Output the [X, Y] coordinate of the center of the cell containing the given text.  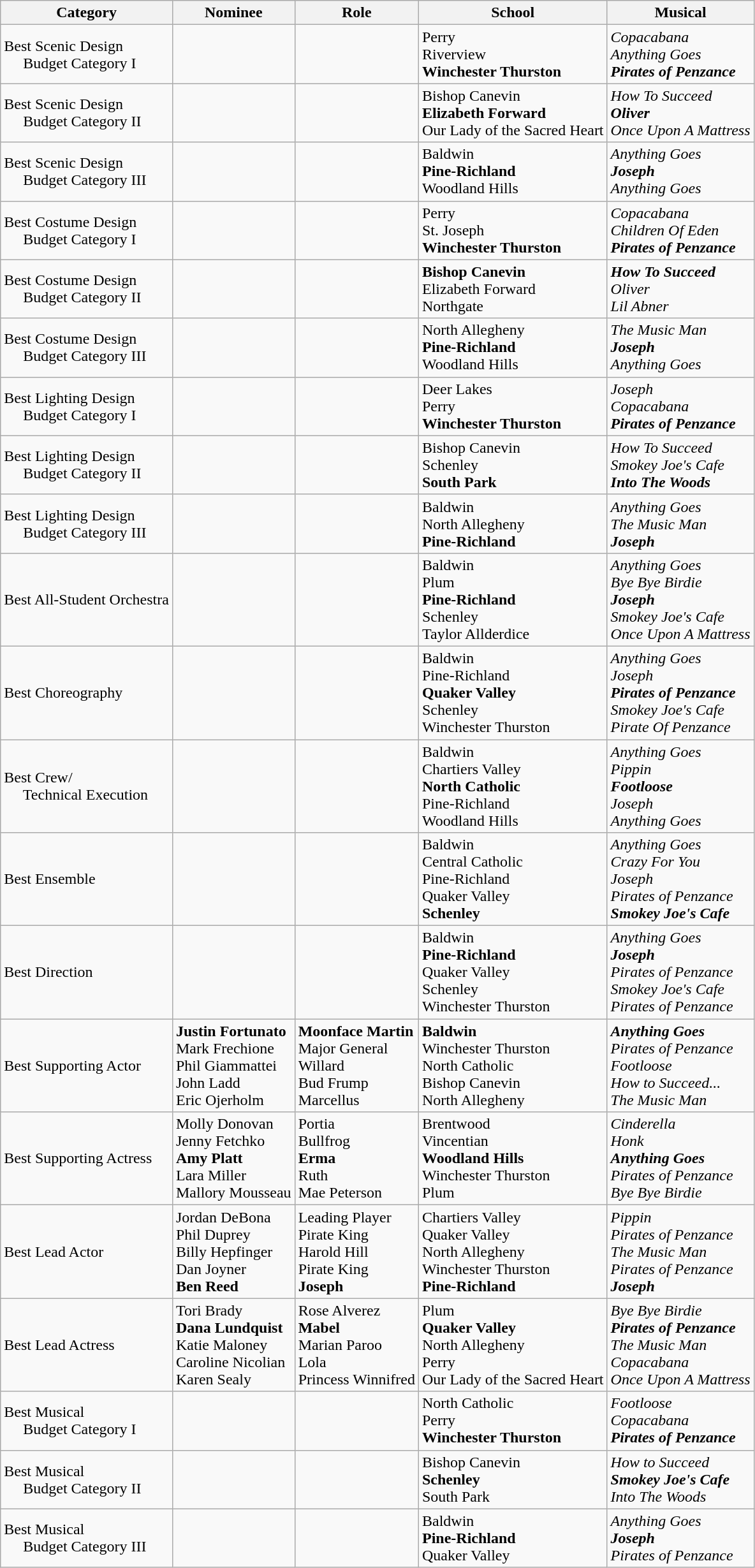
JosephCopacabanaPirates of Penzance [680, 406]
Best Supporting Actor [87, 1066]
PippinPirates of PenzanceThe Music ManPirates of PenzanceJoseph [680, 1252]
FootlooseCopacabanaPirates of Penzance [680, 1421]
Jordan DeBonaPhil DupreyBilly HepfingerDan JoynerBen Reed [233, 1252]
Best Scenic Design Budget Category I [87, 54]
Rose AlverezMabelMarian ParooLolaPrincess Winnifred [356, 1345]
Best Crew/ Technical Execution [87, 786]
How To SucceedSmokey Joe's CafeInto The Woods [680, 465]
Best Scenic Design Budget Category II [87, 113]
Nominee [233, 13]
PortiaBullfrogErmaRuthMae Peterson [356, 1159]
BaldwinPine-RichlandWoodland Hills [513, 172]
Anything GoesThe Music ManJoseph [680, 524]
Best Supporting Actress [87, 1159]
Best Ensemble [87, 879]
Best Scenic Design Budget Category III [87, 172]
CopacabanaChildren Of EdenPirates of Penzance [680, 230]
Anything GoesPippinFootlooseJosephAnything Goes [680, 786]
How To SucceedOliverOnce Upon A Mattress [680, 113]
Best All-Student Orchestra [87, 599]
Musical [680, 13]
Best Lighting Design Budget Category I [87, 406]
Best Lighting Design Budget Category II [87, 465]
Anything GoesPirates of PenzanceFootlooseHow to Succeed...The Music Man [680, 1066]
Molly DonovanJenny FetchkoAmy PlattLara MillerMallory Mousseau [233, 1159]
BaldwinNorth AlleghenyPine-Richland [513, 524]
How to SucceedSmokey Joe's CafeInto The Woods [680, 1479]
North CatholicPerryWinchester Thurston [513, 1421]
Best Costume Design Budget Category I [87, 230]
Bishop CanevinElizabeth ForwardNorthgate [513, 289]
How To SucceedOliverLil Abner [680, 289]
Best Direction [87, 972]
Anything GoesJosephAnything Goes [680, 172]
Best Lighting Design Budget Category III [87, 524]
Anything GoesJosephPirates of PenzanceSmokey Joe's CafePirates of Penzance [680, 972]
Anything GoesJosephPirates of PenzanceSmokey Joe's CafePirate Of Penzance [680, 692]
BaldwinWinchester ThurstonNorth CatholicBishop Canevin North Allegheny [513, 1066]
Tori BradyDana LundquistKatie MaloneyCaroline NicolianKaren Sealy [233, 1345]
Anything GoesBye Bye BirdieJosephSmokey Joe's CafeOnce Upon A Mattress [680, 599]
Anything GoesJosephPirates of Penzance [680, 1538]
Best Costume Design Budget Category III [87, 348]
Deer LakesPerryWinchester Thurston [513, 406]
Leading PlayerPirate KingHarold HillPirate KingJoseph [356, 1252]
PerrySt. JosephWinchester Thurston [513, 230]
North AlleghenyPine-RichlandWoodland Hills [513, 348]
Bye Bye BirdiePirates of PenzanceThe Music ManCopacabanaOnce Upon A Mattress [680, 1345]
CinderellaHonkAnything GoesPirates of PenzanceBye Bye Birdie [680, 1159]
Best Choreography [87, 692]
Best Lead Actor [87, 1252]
PlumQuaker ValleyNorth AlleghenyPerryOur Lady of the Sacred Heart [513, 1345]
Chartiers ValleyQuaker ValleyNorth AlleghenyWinchester ThurstonPine-Richland [513, 1252]
BaldwinCentral CatholicPine-RichlandQuaker ValleySchenley [513, 879]
Best Musical Budget Category III [87, 1538]
BaldwinPine-RichlandQuaker Valley [513, 1538]
The Music ManJosephAnything Goes [680, 348]
School [513, 13]
Role [356, 13]
Best Musical Budget Category II [87, 1479]
BrentwoodVincentianWoodland HillsWinchester ThurstonPlum [513, 1159]
Moonface MartinMajor GeneralWillardBud FrumpMarcellus [356, 1066]
BaldwinPlumPine-RichlandSchenleyTaylor Allderdice [513, 599]
Best Musical Budget Category I [87, 1421]
BaldwinChartiers ValleyNorth CatholicPine-RichlandWoodland Hills [513, 786]
Best Lead Actress [87, 1345]
Justin FortunatoMark FrechionePhil GiammatteiJohn LaddEric Ojerholm [233, 1066]
Category [87, 13]
CopacabanaAnything GoesPirates of Penzance [680, 54]
Bishop CanevinElizabeth ForwardOur Lady of the Sacred Heart [513, 113]
Best Costume Design Budget Category II [87, 289]
PerryRiverviewWinchester Thurston [513, 54]
Anything GoesCrazy For YouJosephPirates of PenzanceSmokey Joe's Cafe [680, 879]
